Determine the (X, Y) coordinate at the center of the cell enclosing the given text.  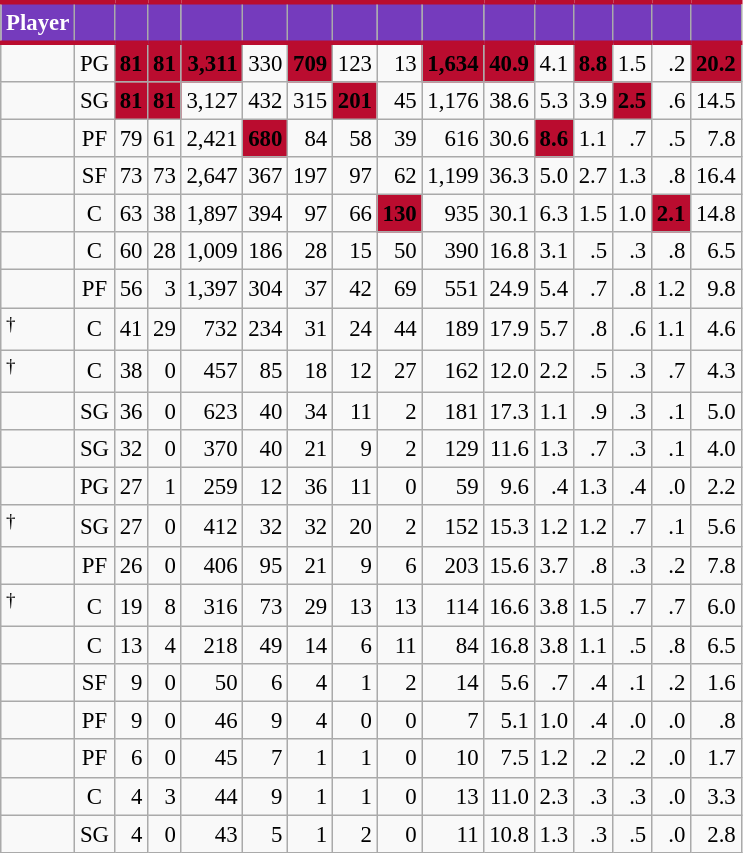
623 (212, 411)
4.0 (716, 449)
259 (212, 486)
394 (266, 214)
34 (310, 411)
24 (354, 329)
38.6 (509, 101)
30.6 (509, 139)
935 (453, 214)
31 (310, 329)
2.5 (632, 101)
130 (400, 214)
58 (354, 139)
732 (212, 329)
2.3 (554, 796)
4.6 (716, 329)
457 (212, 371)
1,009 (212, 251)
26 (130, 566)
5.1 (509, 721)
15.3 (509, 526)
20 (354, 526)
412 (212, 526)
5.7 (554, 329)
1,897 (212, 214)
24.9 (509, 289)
1,199 (453, 176)
6.3 (554, 214)
5 (266, 834)
59 (453, 486)
5.3 (554, 101)
2,647 (212, 176)
1.6 (716, 683)
3.3 (716, 796)
62 (400, 176)
218 (212, 646)
316 (212, 606)
234 (266, 329)
367 (266, 176)
2.1 (672, 214)
1,634 (453, 62)
4.3 (716, 371)
42 (354, 289)
3.7 (554, 566)
315 (310, 101)
10 (453, 759)
41 (130, 329)
12.0 (509, 371)
709 (310, 62)
37 (310, 289)
69 (400, 289)
11.6 (509, 449)
60 (130, 251)
7.5 (509, 759)
551 (453, 289)
189 (453, 329)
61 (164, 139)
17.3 (509, 411)
19 (130, 606)
3.1 (554, 251)
129 (453, 449)
14.5 (716, 101)
79 (130, 139)
66 (354, 214)
15.6 (509, 566)
3.9 (592, 101)
1,397 (212, 289)
95 (266, 566)
.9 (592, 411)
1,176 (453, 101)
8.8 (592, 62)
162 (453, 371)
Player (38, 22)
5.4 (554, 289)
9.8 (716, 289)
370 (212, 449)
46 (212, 721)
6.0 (716, 606)
43 (212, 834)
14.8 (716, 214)
432 (266, 101)
10.8 (509, 834)
17.9 (509, 329)
3,127 (212, 101)
197 (310, 176)
186 (266, 251)
123 (354, 62)
616 (453, 139)
2.7 (592, 176)
203 (453, 566)
2.8 (716, 834)
390 (453, 251)
36.3 (509, 176)
39 (400, 139)
16.6 (509, 606)
40.9 (509, 62)
9.6 (509, 486)
16.4 (716, 176)
330 (266, 62)
3,311 (212, 62)
181 (453, 411)
406 (212, 566)
49 (266, 646)
1.7 (716, 759)
18 (310, 371)
15 (354, 251)
304 (266, 289)
2,421 (212, 139)
85 (266, 371)
63 (130, 214)
114 (453, 606)
56 (130, 289)
152 (453, 526)
201 (354, 101)
20.2 (716, 62)
30.1 (509, 214)
8.6 (554, 139)
4.1 (554, 62)
680 (266, 139)
11.0 (509, 796)
8 (164, 606)
